Find where the given text appears and provide that cell's center as (X, Y) coordinate. 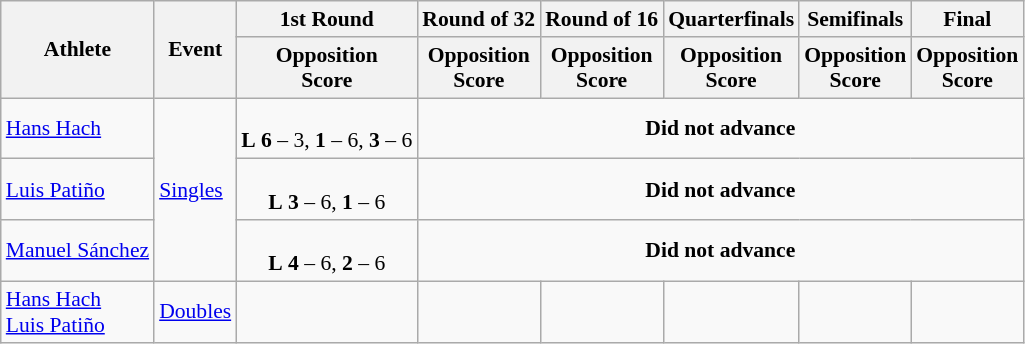
Singles (195, 190)
Semifinals (855, 19)
Hans HachLuis Patiño (78, 312)
L 6 – 3, 1 – 6, 3 – 6 (326, 128)
Quarterfinals (731, 19)
Round of 16 (602, 19)
Doubles (195, 312)
Hans Hach (78, 128)
L 4 – 6, 2 – 6 (326, 250)
Manuel Sánchez (78, 250)
Luis Patiño (78, 190)
L 3 – 6, 1 – 6 (326, 190)
Event (195, 50)
1st Round (326, 19)
Round of 32 (478, 19)
Final (967, 19)
Athlete (78, 50)
